Output the [X, Y] coordinate of the center of the cell containing the given text.  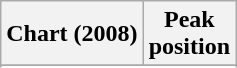
Peakposition [189, 34]
Chart (2008) [72, 34]
